From the cell containing the given text, extract its center point as [X, Y] coordinate. 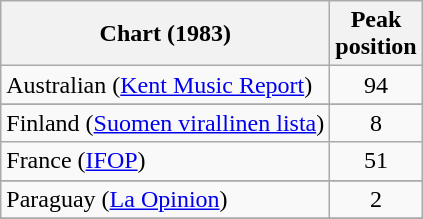
Australian (Kent Music Report) [166, 85]
Paraguay (La Opinion) [166, 199]
94 [376, 85]
Chart (1983) [166, 34]
8 [376, 123]
Peakposition [376, 34]
2 [376, 199]
51 [376, 161]
France (IFOP) [166, 161]
Finland (Suomen virallinen lista) [166, 123]
